Determine the [X, Y] coordinate at the center of the cell enclosing the given text.  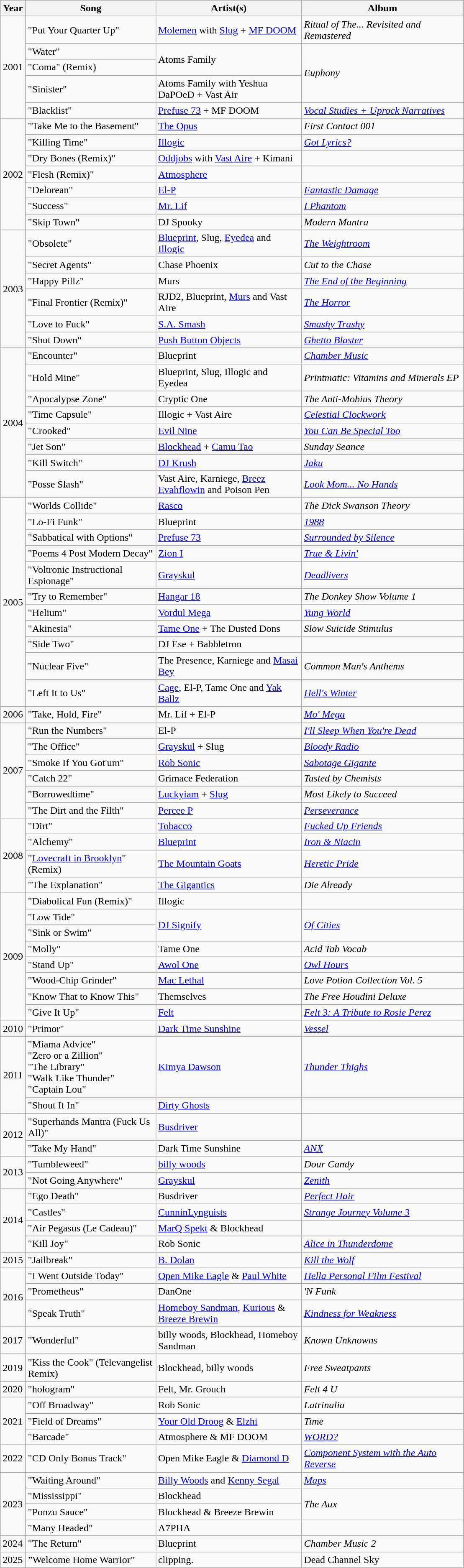
2008 [13, 856]
"Know That to Know This" [90, 996]
"Wood-Chip Grinder" [90, 981]
Owl Hours [382, 965]
Push Button Objects [228, 340]
Known Unknowns [382, 1341]
"Happy Pillz" [90, 281]
Fantastic Damage [382, 190]
"Miama Advice""Zero or a Zillion""The Library""Walk Like Thunder""Captain Lou" [90, 1067]
"The Explanation" [90, 885]
"Diabolical Fun (Remix)" [90, 901]
"Akinesia" [90, 628]
"Water" [90, 51]
S.A. Smash [228, 324]
2001 [13, 67]
Bloody Radio [382, 746]
2003 [13, 289]
"Shut Down" [90, 340]
"Wonderful" [90, 1341]
Chamber Music 2 [382, 1544]
Blockhead + Camu Tao [228, 447]
"Shout It In" [90, 1105]
Felt [228, 1012]
"Borrowedtime" [90, 794]
Of Cities [382, 925]
Printmatic: Vitamins and Minerals EP [382, 377]
2020 [13, 1389]
Dirty Ghosts [228, 1105]
Perfect Hair [382, 1196]
"Try to Remember" [90, 597]
"Field of Dreams" [90, 1421]
"Poems 4 Post Modern Decay" [90, 554]
"Air Pegasus (Le Cadeau)" [90, 1228]
"Primor" [90, 1028]
"Alchemy" [90, 842]
"Molly" [90, 949]
"Obsolete" [90, 243]
"Tumbleweed" [90, 1165]
2002 [13, 174]
"Voltronic Instructional Espionage" [90, 575]
"Sink or Swim" [90, 933]
Tasted by Chemists [382, 778]
Atmosphere [228, 174]
Fucked Up Friends [382, 826]
"Kiss the Cook" (Televangelist Remix) [90, 1367]
"Stand Up" [90, 965]
Illogic + Vast Aire [228, 415]
Evil Nine [228, 431]
The Gigantics [228, 885]
"Final Frontier (Remix)" [90, 303]
"Side Two" [90, 644]
Year [13, 8]
Open Mike Eagle & Diamond D [228, 1458]
Felt 4 U [382, 1389]
"Lovecraft in Brooklyn" (Remix) [90, 864]
"Worlds Collide" [90, 506]
"Jet Son" [90, 447]
Grayskul + Slug [228, 746]
"Smoke If You Got'um" [90, 762]
RJD2, Blueprint, Murs and Vast Aire [228, 303]
Vocal Studies + Uprock Narratives [382, 110]
"Take Me to the Basement" [90, 126]
"Posse Slash" [90, 484]
Open Mike Eagle & Paul White [228, 1276]
Molemen with Slug + MF DOOM [228, 30]
Cut to the Chase [382, 265]
Themselves [228, 996]
2010 [13, 1028]
Euphony [382, 73]
Tame One [228, 949]
Kimya Dawson [228, 1067]
clipping. [228, 1560]
1988 [382, 521]
The Donkey Show Volume 1 [382, 597]
"Helium" [90, 613]
"Off Broadway" [90, 1405]
Your Old Droog & Elzhi [228, 1421]
2025 [13, 1560]
"Prometheus" [90, 1292]
"The Return" [90, 1544]
Surrounded by Silence [382, 538]
"Jailbreak" [90, 1260]
Die Already [382, 885]
2016 [13, 1297]
"Coma" (Remix) [90, 67]
Felt 3: A Tribute to Rosie Perez [382, 1012]
"Barcade" [90, 1437]
Smashy Trashy [382, 324]
Vordul Mega [228, 613]
The Anti-Mobius Theory [382, 399]
"Low Tide" [90, 917]
"Time Capsule" [90, 415]
Sunday Seance [382, 447]
2019 [13, 1367]
Atoms Family with Yeshua DaPOeD + Vast Air [228, 89]
Grimace Federation [228, 778]
2017 [13, 1341]
Alice in Thunderdome [382, 1244]
"Sabbatical with Options" [90, 538]
"hologram" [90, 1389]
”Welcome Home Warrior” [90, 1560]
Component System with the Auto Reverse [382, 1458]
Mo' Mega [382, 715]
"The Office" [90, 746]
Rasco [228, 506]
Atoms Family [228, 59]
"Waiting Around" [90, 1480]
Chase Phoenix [228, 265]
Murs [228, 281]
"Delorean" [90, 190]
Blockhead, billy woods [228, 1367]
"Castles" [90, 1212]
Awol One [228, 965]
Homeboy Sandman, Kurious & Breeze Brewin [228, 1313]
Most Likely to Succeed [382, 794]
A7PHA [228, 1528]
Felt, Mr. Grouch [228, 1389]
"Killing Time" [90, 142]
Slow Suicide Stimulus [382, 628]
"Catch 22" [90, 778]
"CD Only Bonus Track" [90, 1458]
You Can Be Special Too [382, 431]
"Not Going Anywhere" [90, 1180]
Atmosphere & MF DOOM [228, 1437]
"Speak Truth" [90, 1313]
"Take, Hold, Fire" [90, 715]
B. Dolan [228, 1260]
CunninLynguists [228, 1212]
Blockhead [228, 1496]
Strange Journey Volume 3 [382, 1212]
Oddjobs with Vast Aire + Kimani [228, 158]
Sabotage Gigante [382, 762]
Tobacco [228, 826]
Cage, El-P, Tame One and Yak Ballz [228, 693]
Song [90, 8]
"Ego Death" [90, 1196]
2009 [13, 957]
Luckyiam + Slug [228, 794]
Artist(s) [228, 8]
The Mountain Goats [228, 864]
"Give It Up" [90, 1012]
DanOne [228, 1292]
Blueprint, Slug, Eyedea and Illogic [228, 243]
"The Dirt and the Filth" [90, 810]
MarQ Spekt & Blockhead [228, 1228]
The Presence, Karniege and Masai Bey [228, 666]
Celestial Clockwork [382, 415]
I'll Sleep When You're Dead [382, 730]
"Put Your Quarter Up" [90, 30]
The Weightroom [382, 243]
Common Man's Anthems [382, 666]
2021 [13, 1421]
Got Lyrics? [382, 142]
Yung World [382, 613]
Iron & Niacin [382, 842]
2013 [13, 1172]
Jaku [382, 462]
The Horror [382, 303]
WORD? [382, 1437]
Maps [382, 1480]
Deadlivers [382, 575]
"Nuclear Five" [90, 666]
Billy Woods and Kenny Segal [228, 1480]
Look Mom... No Hands [382, 484]
"Hold Mine" [90, 377]
Thunder Thighs [382, 1067]
2015 [13, 1260]
Perseverance [382, 810]
DJ Signify [228, 925]
"Superhands Mantra (Fuck Us All)" [90, 1126]
2022 [13, 1458]
"Love to Fuck" [90, 324]
"Blacklist" [90, 110]
"Left It to Us" [90, 693]
"Sinister" [90, 89]
Kindness for Weakness [382, 1313]
Prefuse 73 [228, 538]
"Secret Agents" [90, 265]
The Dick Swanson Theory [382, 506]
"Success" [90, 206]
"Kill Joy" [90, 1244]
2007 [13, 770]
"Flesh (Remix)" [90, 174]
Hella Personal Film Festival [382, 1276]
"Take My Hand" [90, 1149]
Modern Mantra [382, 222]
Dead Channel Sky [382, 1560]
Ritual of The... Revisited and Remastered [382, 30]
Heretic Pride [382, 864]
"Skip Town" [90, 222]
billy woods, Blockhead, Homeboy Sandman [228, 1341]
True & Livin' [382, 554]
2014 [13, 1220]
"Ponzu Sauce" [90, 1512]
2006 [13, 715]
Acid Tab Vocab [382, 949]
The Aux [382, 1504]
The End of the Beginning [382, 281]
"Apocalypse Zone" [90, 399]
"Encounter" [90, 356]
billy woods [228, 1165]
Album [382, 8]
First Contact 001 [382, 126]
"Mississippi" [90, 1496]
DJ Ese + Babbletron [228, 644]
"Dry Bones (Remix)" [90, 158]
Zion I [228, 554]
2011 [13, 1075]
Hangar 18 [228, 597]
Blueprint, Slug, Illogic and Eyedea [228, 377]
The Opus [228, 126]
Latrinalia [382, 1405]
Chamber Music [382, 356]
Vast Aire, Karniege, Breez Evahflowin and Poison Pen [228, 484]
Dour Candy [382, 1165]
Time [382, 1421]
"I Went Outside Today" [90, 1276]
I Phantom [382, 206]
Hell's Winter [382, 693]
ANX [382, 1149]
Kill the Wolf [382, 1260]
'N Funk [382, 1292]
Prefuse 73 + MF DOOM [228, 110]
Free Sweatpants [382, 1367]
2005 [13, 602]
Zenith [382, 1180]
Mac Lethal [228, 981]
Mr. Lif + El-P [228, 715]
"Run the Numbers" [90, 730]
Blockhead & Breeze Brewin [228, 1512]
DJ Spooky [228, 222]
"Many Headed" [90, 1528]
2023 [13, 1504]
2012 [13, 1135]
"Kill Switch" [90, 462]
2004 [13, 423]
Ghetto Blaster [382, 340]
The Free Houdini Deluxe [382, 996]
"Lo-Fi Funk" [90, 521]
Tame One + The Dusted Dons [228, 628]
Cryptic One [228, 399]
"Crooked" [90, 431]
"Dirt" [90, 826]
Mr. Lif [228, 206]
DJ Krush [228, 462]
Vessel [382, 1028]
2024 [13, 1544]
Love Potion Collection Vol. 5 [382, 981]
Percee P [228, 810]
